Output the (x, y) coordinate of the center of the cell containing the given text.  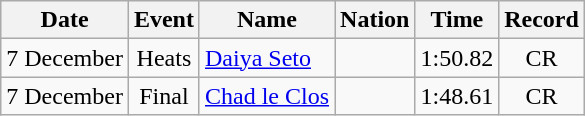
1:50.82 (457, 58)
Chad le Clos (266, 96)
Event (164, 20)
Time (457, 20)
Daiya Seto (266, 58)
1:48.61 (457, 96)
Name (266, 20)
Date (65, 20)
Final (164, 96)
Nation (375, 20)
Heats (164, 58)
Record (542, 20)
